Return [x, y] of the center of cell containing provided text 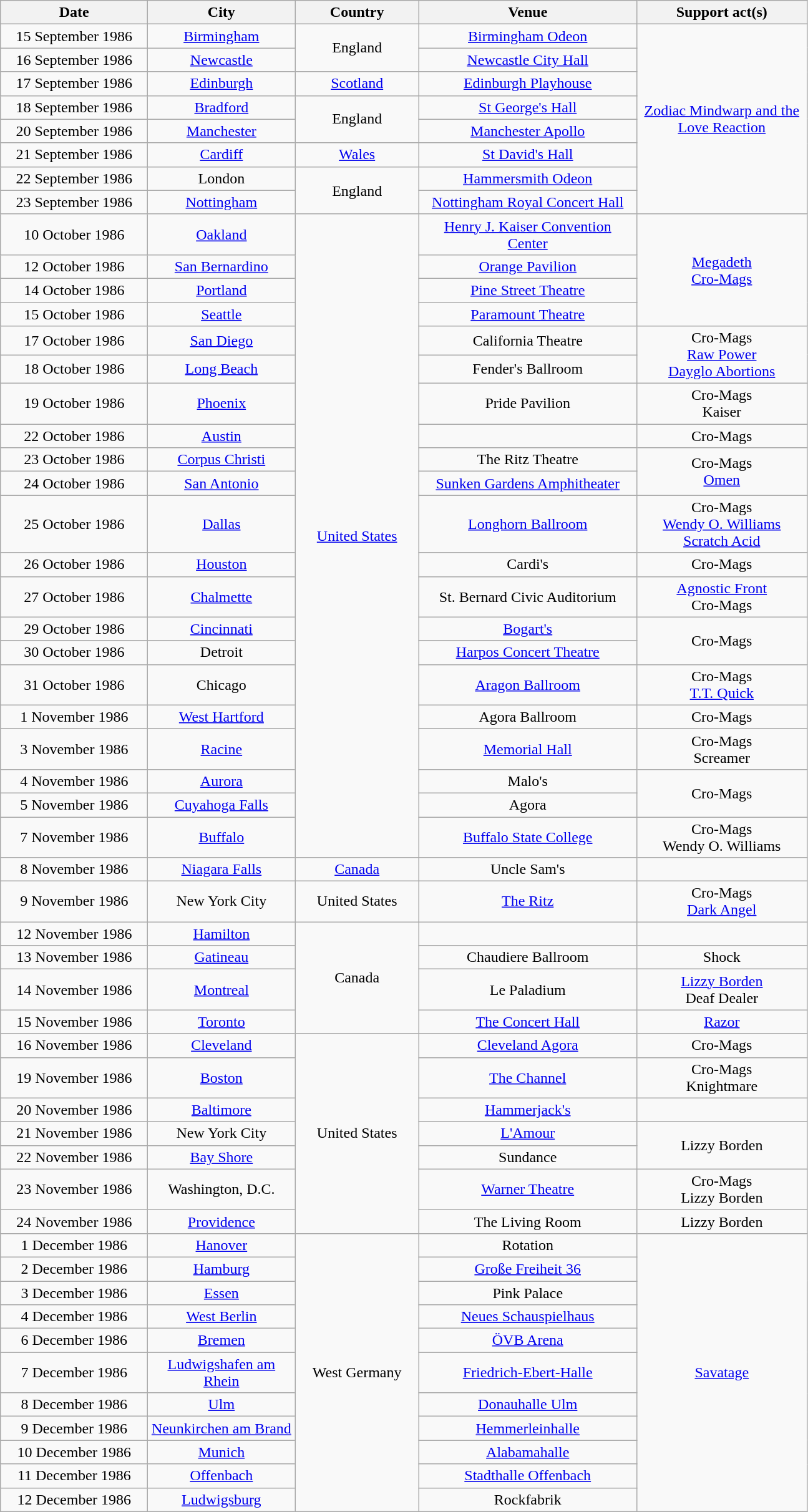
Wales [357, 155]
1 December 1986 [74, 1245]
21 September 1986 [74, 155]
Houston [221, 565]
Buffalo State College [528, 837]
11 December 1986 [74, 1476]
20 November 1986 [74, 1110]
Savatage [722, 1372]
The Channel [528, 1078]
Agnostic FrontCro-Mags [722, 596]
Providence [221, 1221]
Hammersmith Odeon [528, 178]
Edinburgh Playhouse [528, 84]
Bogart's [528, 629]
24 October 1986 [74, 483]
Pride Pavilion [528, 404]
Warner Theatre [528, 1189]
Ludwigshafen am Rhein [221, 1372]
Edinburgh [221, 84]
The Ritz [528, 902]
8 November 1986 [74, 870]
Ludwigsburg [221, 1500]
Hammerjack's [528, 1110]
16 September 1986 [74, 60]
Seattle [221, 314]
Date [74, 12]
23 October 1986 [74, 460]
Cleveland [221, 1045]
17 September 1986 [74, 84]
Hemmerleinhalle [528, 1428]
14 November 1986 [74, 989]
Corpus Christi [221, 460]
Venue [528, 12]
Birmingham Odeon [528, 36]
Support act(s) [722, 12]
13 November 1986 [74, 957]
Shock [722, 957]
16 November 1986 [74, 1045]
Harpos Concert Theatre [528, 652]
Cro-MagsRaw PowerDayglo Abortions [722, 355]
9 November 1986 [74, 902]
Le Paladium [528, 989]
Munich [221, 1452]
Washington, D.C. [221, 1189]
Niagara Falls [221, 870]
Nottingham Royal Concert Hall [528, 202]
Cro-MagsWendy O. Williams [722, 837]
21 November 1986 [74, 1133]
Cardiff [221, 155]
Cro-MagsKaiser [722, 404]
The Ritz Theatre [528, 460]
Cro-MagsWendy O. WilliamsScratch Acid [722, 524]
Boston [221, 1078]
1 November 1986 [74, 717]
Toronto [221, 1022]
California Theatre [528, 341]
Nottingham [221, 202]
Cro-MagsLizzy Borden [722, 1189]
San Diego [221, 341]
Scotland [357, 84]
Paramount Theatre [528, 314]
Rotation [528, 1245]
Neunkirchen am Brand [221, 1428]
24 November 1986 [74, 1221]
Long Beach [221, 369]
Aurora [221, 781]
Sunken Gardens Amphitheater [528, 483]
West Berlin [221, 1317]
2 December 1986 [74, 1269]
Ulm [221, 1405]
The Concert Hall [528, 1022]
San Antonio [221, 483]
Friedrich-Ebert-Halle [528, 1372]
Buffalo [221, 837]
Offenbach [221, 1476]
Razor [722, 1022]
Fender's Ballroom [528, 369]
29 October 1986 [74, 629]
London [221, 178]
12 December 1986 [74, 1500]
Bradford [221, 107]
Portland [221, 290]
Lizzy BordenDeaf Dealer [722, 989]
3 November 1986 [74, 749]
Donauhalle Ulm [528, 1405]
23 November 1986 [74, 1189]
18 September 1986 [74, 107]
22 September 1986 [74, 178]
27 October 1986 [74, 596]
Chalmette [221, 596]
Montreal [221, 989]
15 September 1986 [74, 36]
Austin [221, 436]
15 October 1986 [74, 314]
San Bernardino [221, 266]
The Living Room [528, 1221]
City [221, 12]
4 December 1986 [74, 1317]
Henry J. Kaiser Convention Center [528, 235]
26 October 1986 [74, 565]
Manchester [221, 131]
23 September 1986 [74, 202]
12 November 1986 [74, 934]
31 October 1986 [74, 685]
7 November 1986 [74, 837]
30 October 1986 [74, 652]
Cleveland Agora [528, 1045]
22 November 1986 [74, 1157]
Sundance [528, 1157]
Cro-MagsDark Angel [722, 902]
4 November 1986 [74, 781]
St. Bernard Civic Auditorium [528, 596]
Baltimore [221, 1110]
19 October 1986 [74, 404]
Rockfabrik [528, 1500]
Memorial Hall [528, 749]
Stadthalle Offenbach [528, 1476]
Cro-MagsKnightmare [722, 1078]
Orange Pavilion [528, 266]
3 December 1986 [74, 1293]
MegadethCro-Mags [722, 269]
6 December 1986 [74, 1340]
Cincinnati [221, 629]
Bay Shore [221, 1157]
Oakland [221, 235]
10 October 1986 [74, 235]
Cro-MagsT.T. Quick [722, 685]
19 November 1986 [74, 1078]
17 October 1986 [74, 341]
Agora Ballroom [528, 717]
Longhorn Ballroom [528, 524]
Racine [221, 749]
Hanover [221, 1245]
14 October 1986 [74, 290]
Chaudiere Ballroom [528, 957]
Bremen [221, 1340]
Birmingham [221, 36]
Uncle Sam's [528, 870]
Alabamahalle [528, 1452]
Zodiac Mindwarp and the Love Reaction [722, 119]
Cardi's [528, 565]
Manchester Apollo [528, 131]
Pine Street Theatre [528, 290]
Cuyahoga Falls [221, 805]
Cro-MagsScreamer [722, 749]
Newcastle [221, 60]
St George's Hall [528, 107]
18 October 1986 [74, 369]
Malo's [528, 781]
Große Freiheit 36 [528, 1269]
Country [357, 12]
Cro-MagsOmen [722, 472]
20 September 1986 [74, 131]
Essen [221, 1293]
St David's Hall [528, 155]
Agora [528, 805]
West Germany [357, 1372]
Newcastle City Hall [528, 60]
15 November 1986 [74, 1022]
Phoenix [221, 404]
Aragon Ballroom [528, 685]
Neues Schauspielhaus [528, 1317]
8 December 1986 [74, 1405]
25 October 1986 [74, 524]
5 November 1986 [74, 805]
9 December 1986 [74, 1428]
Detroit [221, 652]
12 October 1986 [74, 266]
10 December 1986 [74, 1452]
West Hartford [221, 717]
L'Amour [528, 1133]
Chicago [221, 685]
Hamilton [221, 934]
7 December 1986 [74, 1372]
Hamburg [221, 1269]
Gatineau [221, 957]
Dallas [221, 524]
Pink Palace [528, 1293]
ÖVB Arena [528, 1340]
22 October 1986 [74, 436]
